Search for the cell housing the specified text and yield its [X, Y] center coordinate. 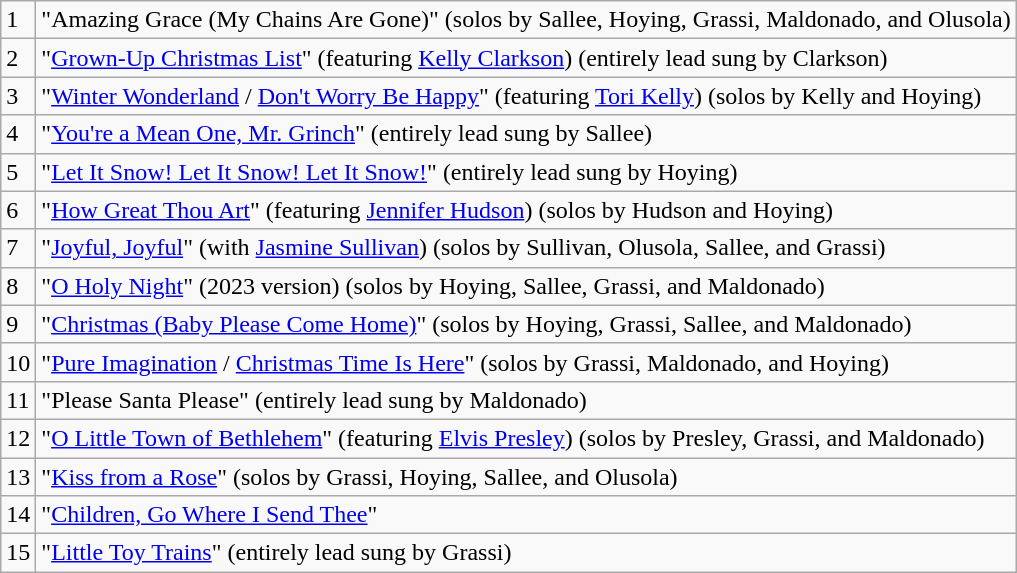
5 [18, 172]
8 [18, 286]
"Amazing Grace (My Chains Are Gone)" (solos by Sallee, Hoying, Grassi, Maldonado, and Olusola) [526, 20]
"O Little Town of Bethlehem" (featuring Elvis Presley) (solos by Presley, Grassi, and Maldonado) [526, 438]
13 [18, 477]
2 [18, 58]
"Grown-Up Christmas List" (featuring Kelly Clarkson) (entirely lead sung by Clarkson) [526, 58]
10 [18, 362]
15 [18, 553]
3 [18, 96]
"Children, Go Where I Send Thee" [526, 515]
"You're a Mean One, Mr. Grinch" (entirely lead sung by Sallee) [526, 134]
"O Holy Night" (2023 version) (solos by Hoying, Sallee, Grassi, and Maldonado) [526, 286]
4 [18, 134]
"Winter Wonderland / Don't Worry Be Happy" (featuring Tori Kelly) (solos by Kelly and Hoying) [526, 96]
11 [18, 400]
"Kiss from a Rose" (solos by Grassi, Hoying, Sallee, and Olusola) [526, 477]
14 [18, 515]
"Let It Snow! Let It Snow! Let It Snow!" (entirely lead sung by Hoying) [526, 172]
7 [18, 248]
"Please Santa Please" (entirely lead sung by Maldonado) [526, 400]
12 [18, 438]
9 [18, 324]
"Pure Imagination / Christmas Time Is Here" (solos by Grassi, Maldonado, and Hoying) [526, 362]
"Joyful, Joyful" (with Jasmine Sullivan) (solos by Sullivan, Olusola, Sallee, and Grassi) [526, 248]
"Christmas (Baby Please Come Home)" (solos by Hoying, Grassi, Sallee, and Maldonado) [526, 324]
"Little Toy Trains" (entirely lead sung by Grassi) [526, 553]
1 [18, 20]
"How Great Thou Art" (featuring Jennifer Hudson) (solos by Hudson and Hoying) [526, 210]
6 [18, 210]
